Extract the (X, Y) coordinate from the center of the cell holding the provided text.  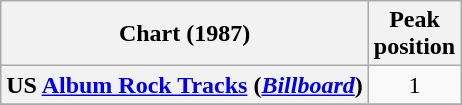
1 (414, 85)
Chart (1987) (185, 34)
Peakposition (414, 34)
US Album Rock Tracks (Billboard) (185, 85)
